Search for the cell housing the specified text and yield its (X, Y) center coordinate. 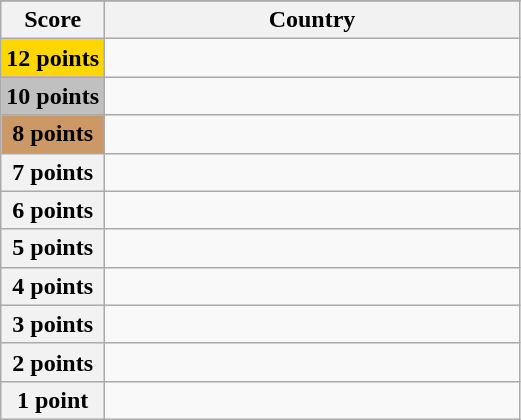
5 points (53, 248)
7 points (53, 172)
2 points (53, 362)
3 points (53, 324)
4 points (53, 286)
12 points (53, 58)
10 points (53, 96)
8 points (53, 134)
Score (53, 20)
1 point (53, 400)
Country (312, 20)
6 points (53, 210)
